Identify which cell holds the provided text, then report its [x, y] central coordinate. 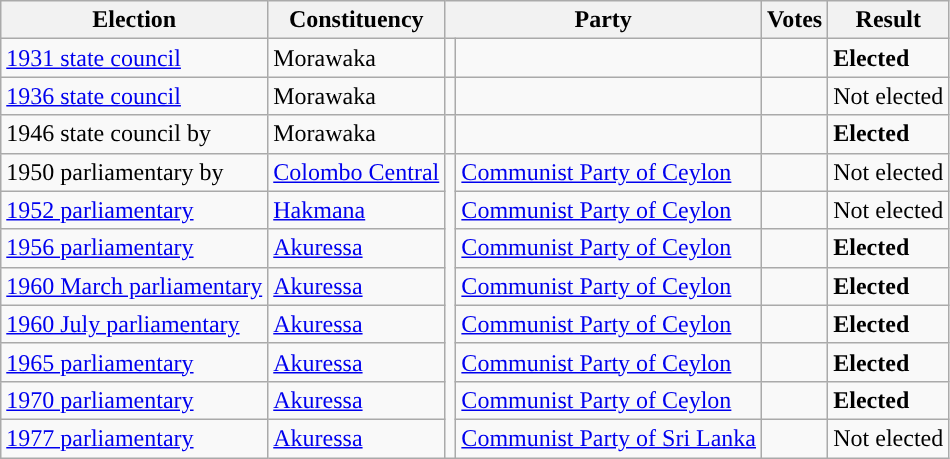
1936 state council [134, 96]
Colombo Central [356, 172]
Election [134, 20]
1956 parliamentary [134, 248]
Hakmana [356, 210]
1965 parliamentary [134, 362]
Votes [795, 20]
1960 July parliamentary [134, 324]
1977 parliamentary [134, 438]
1970 parliamentary [134, 400]
1952 parliamentary [134, 210]
1931 state council [134, 58]
Constituency [356, 20]
1960 March parliamentary [134, 286]
Party [604, 20]
1950 parliamentary by [134, 172]
Communist Party of Sri Lanka [609, 438]
1946 state council by [134, 134]
Result [888, 20]
